Extract the (x, y) coordinate from the center of the cell holding the provided text.  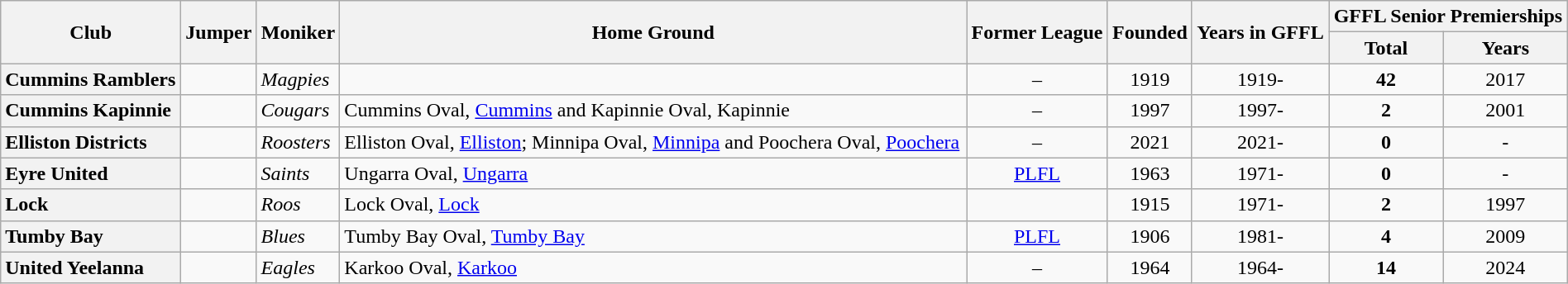
Magpies (298, 79)
2021- (1260, 142)
Blues (298, 236)
United Yeelanna (91, 267)
1919- (1260, 79)
4 (1386, 236)
Home Ground (653, 32)
2001 (1505, 111)
Cummins Kapinnie (91, 111)
Cummins Oval, Cummins and Kapinnie Oval, Kapinnie (653, 111)
1997- (1260, 111)
2017 (1505, 79)
Club (91, 32)
Moniker (298, 32)
Cummins Ramblers (91, 79)
Years (1505, 48)
Lock (91, 205)
42 (1386, 79)
1915 (1150, 205)
Founded (1150, 32)
Cougars (298, 111)
Roos (298, 205)
1981- (1260, 236)
2024 (1505, 267)
2009 (1505, 236)
GFFL Senior Premierships (1447, 17)
Lock Oval, Lock (653, 205)
Roosters (298, 142)
Former League (1037, 32)
Elliston Oval, Elliston; Minnipa Oval, Minnipa and Poochera Oval, Poochera (653, 142)
1964 (1150, 267)
1919 (1150, 79)
1906 (1150, 236)
Total (1386, 48)
Tumby Bay (91, 236)
Years in GFFL (1260, 32)
Saints (298, 173)
1964- (1260, 267)
Ungarra Oval, Ungarra (653, 173)
Tumby Bay Oval, Tumby Bay (653, 236)
14 (1386, 267)
Eagles (298, 267)
1963 (1150, 173)
Eyre United (91, 173)
Karkoo Oval, Karkoo (653, 267)
Jumper (218, 32)
Elliston Districts (91, 142)
2021 (1150, 142)
